Pinpoint the cell where the given text exists, returning its (x, y) midpoint coordinate. 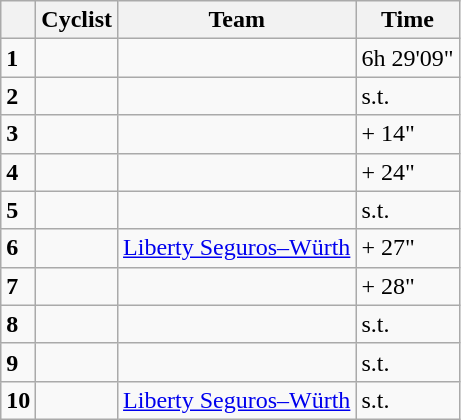
9 (18, 362)
+ 14" (408, 134)
10 (18, 400)
6h 29'09" (408, 58)
Cyclist (77, 20)
Time (408, 20)
4 (18, 172)
5 (18, 210)
2 (18, 96)
8 (18, 324)
7 (18, 286)
1 (18, 58)
+ 27" (408, 248)
+ 28" (408, 286)
6 (18, 248)
Team (237, 20)
+ 24" (408, 172)
3 (18, 134)
